For the text-containing cell, return its midpoint in [x, y] coordinate format. 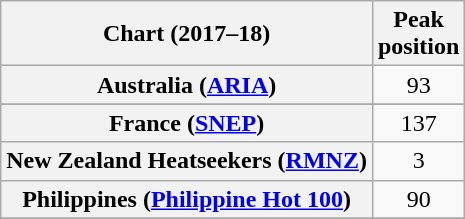
New Zealand Heatseekers (RMNZ) [187, 161]
90 [418, 199]
Peakposition [418, 34]
137 [418, 123]
93 [418, 85]
Chart (2017–18) [187, 34]
3 [418, 161]
France (SNEP) [187, 123]
Australia (ARIA) [187, 85]
Philippines (Philippine Hot 100) [187, 199]
